Locate the cell with the specified text and output its (x, y) center coordinate. 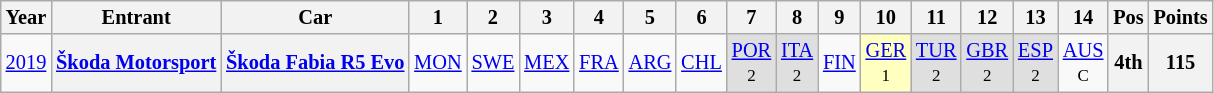
9 (840, 17)
11 (936, 17)
10 (886, 17)
Škoda Fabia R5 Evo (315, 63)
3 (546, 17)
2019 (26, 63)
TUR2 (936, 63)
FRA (598, 63)
115 (1181, 63)
AUSC (1083, 63)
13 (1036, 17)
ESP2 (1036, 63)
8 (797, 17)
6 (701, 17)
1 (438, 17)
SWE (494, 63)
Škoda Motorsport (136, 63)
POR2 (752, 63)
Pos (1128, 17)
4 (598, 17)
CHL (701, 63)
ITA2 (797, 63)
2 (494, 17)
ARG (650, 63)
12 (987, 17)
GBR2 (987, 63)
Year (26, 17)
FIN (840, 63)
Points (1181, 17)
MON (438, 63)
14 (1083, 17)
MEX (546, 63)
Car (315, 17)
5 (650, 17)
7 (752, 17)
4th (1128, 63)
Entrant (136, 17)
GER1 (886, 63)
